Determine the [x, y] coordinate at the center of the cell enclosing the given text.  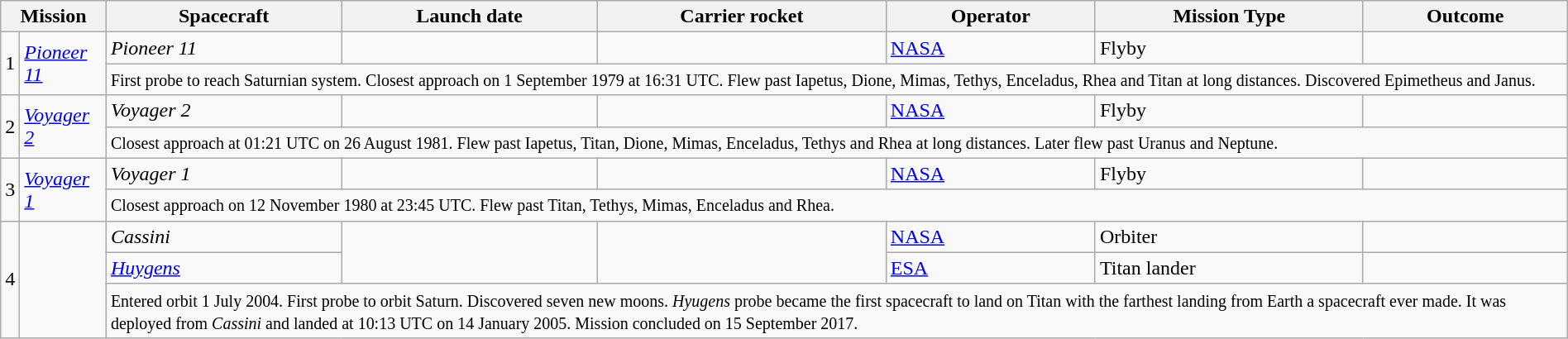
Outcome [1465, 17]
Cassini [223, 236]
Operator [991, 17]
Carrier rocket [741, 17]
Closest approach on 12 November 1980 at 23:45 UTC. Flew past Titan, Tethys, Mimas, Enceladus and Rhea. [837, 205]
2 [10, 127]
Orbiter [1229, 236]
Mission Type [1229, 17]
Mission [54, 17]
4 [10, 279]
3 [10, 189]
ESA [991, 268]
1 [10, 64]
Spacecraft [223, 17]
Launch date [470, 17]
Huygens [223, 268]
Titan lander [1229, 268]
